For the text-containing cell, return its midpoint in [X, Y] coordinate format. 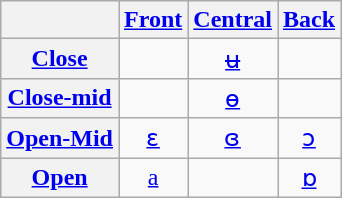
ɛ [152, 138]
Open-Mid [60, 138]
Front [152, 20]
Close [60, 59]
ʉ [233, 59]
ɵ [233, 98]
Open [60, 178]
Close-mid [60, 98]
ɒ [310, 178]
Back [310, 20]
ɔ [310, 138]
ɞ [233, 138]
Central [233, 20]
a [152, 178]
